Return [X, Y] of the center of cell containing provided text 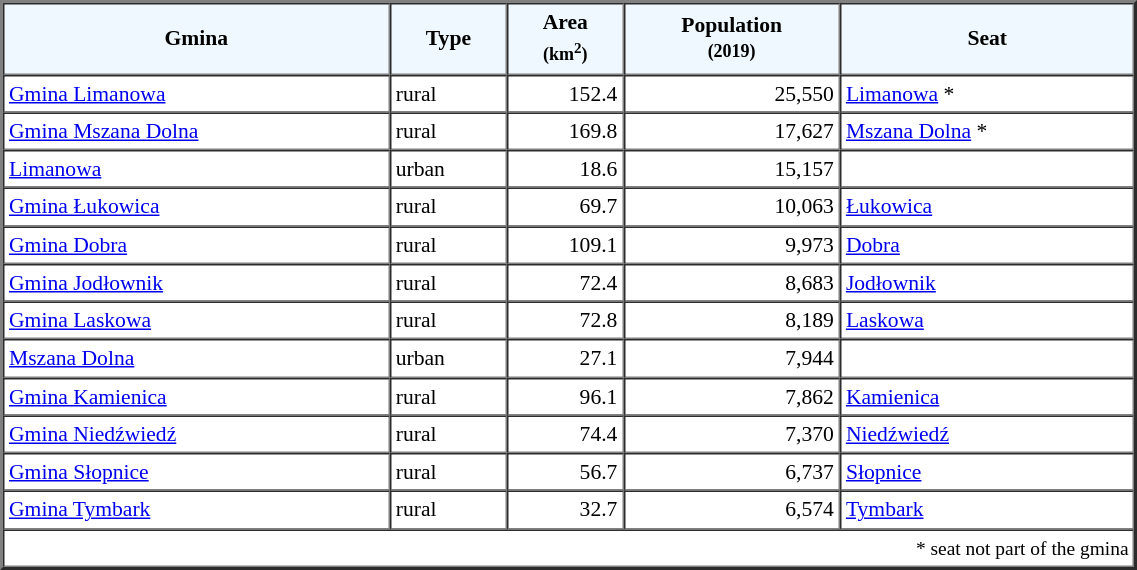
Limanowa [196, 169]
Limanowa * [988, 93]
Gmina Słopnice [196, 472]
27.1 [565, 359]
17,627 [731, 131]
72.8 [565, 321]
Gmina Kamienica [196, 396]
7,862 [731, 396]
6,737 [731, 472]
32.7 [565, 510]
25,550 [731, 93]
169.8 [565, 131]
Type [448, 38]
Gmina Jodłownik [196, 283]
Area(km2) [565, 38]
8,683 [731, 283]
Gmina Mszana Dolna [196, 131]
9,973 [731, 245]
56.7 [565, 472]
109.1 [565, 245]
* seat not part of the gmina [569, 548]
8,189 [731, 321]
Dobra [988, 245]
Gmina Łukowica [196, 207]
Kamienica [988, 396]
72.4 [565, 283]
Gmina Tymbark [196, 510]
Tymbark [988, 510]
96.1 [565, 396]
Gmina Niedźwiedź [196, 434]
Population(2019) [731, 38]
Gmina Limanowa [196, 93]
18.6 [565, 169]
Jodłownik [988, 283]
6,574 [731, 510]
Słopnice [988, 472]
10,063 [731, 207]
152.4 [565, 93]
Mszana Dolna * [988, 131]
Gmina Laskowa [196, 321]
15,157 [731, 169]
Gmina [196, 38]
Gmina Dobra [196, 245]
Laskowa [988, 321]
7,370 [731, 434]
Mszana Dolna [196, 359]
Seat [988, 38]
7,944 [731, 359]
Niedźwiedź [988, 434]
Łukowica [988, 207]
69.7 [565, 207]
74.4 [565, 434]
